Provide the (x, y) coordinate of the cell's center where the given text is located.  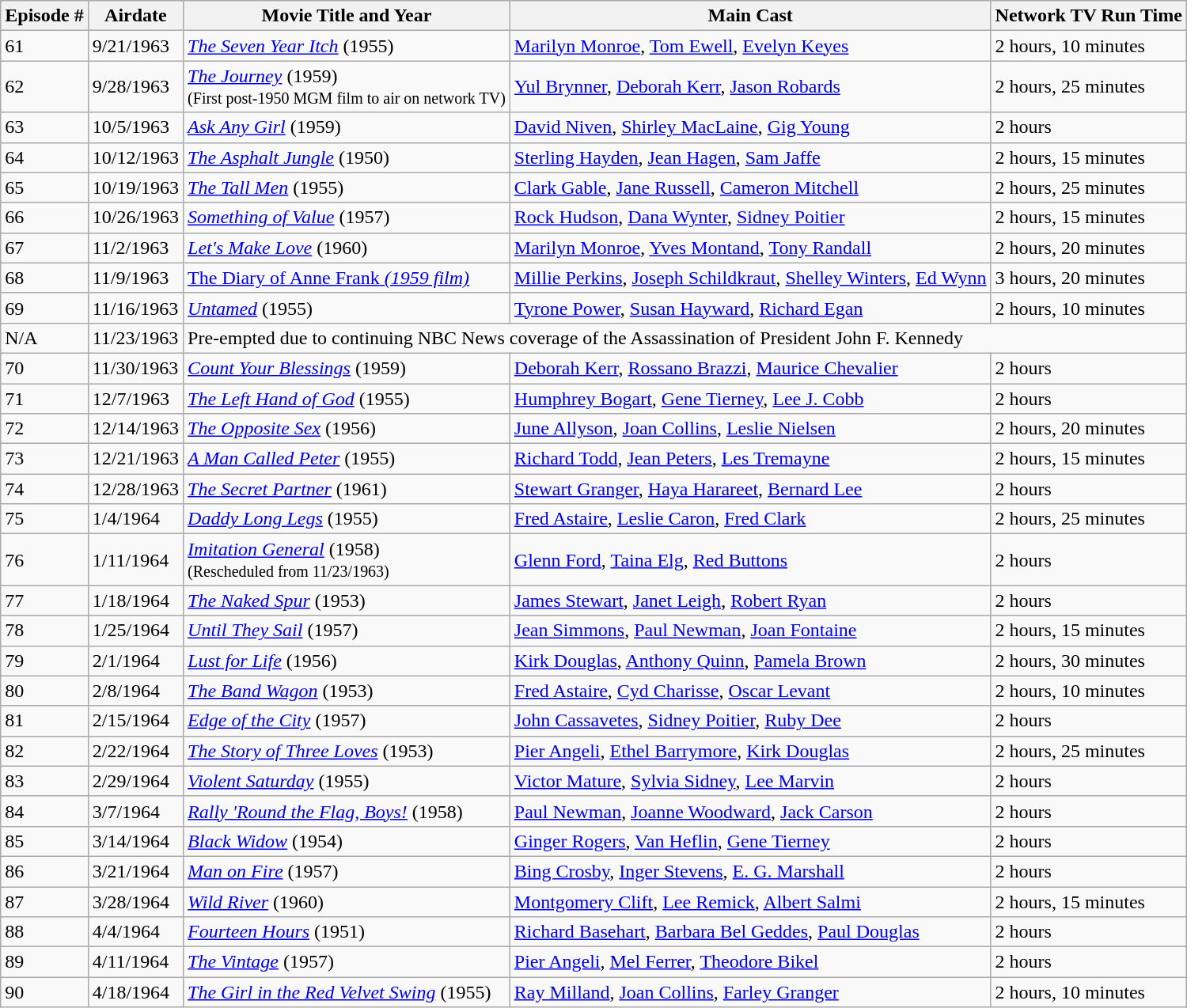
3/7/1964 (135, 811)
Ask Any Girl (1959) (347, 127)
11/23/1963 (135, 338)
73 (44, 459)
81 (44, 721)
The Asphalt Jungle (1950) (347, 157)
82 (44, 751)
Paul Newman, Joanne Woodward, Jack Carson (750, 811)
Richard Todd, Jean Peters, Les Tremayne (750, 459)
Deborah Kerr, Rossano Brazzi, Maurice Chevalier (750, 368)
Fred Astaire, Leslie Caron, Fred Clark (750, 519)
70 (44, 368)
June Allyson, Joan Collins, Leslie Nielsen (750, 429)
Airdate (135, 16)
Clark Gable, Jane Russell, Cameron Mitchell (750, 188)
4/18/1964 (135, 992)
Wild River (1960) (347, 901)
The Girl in the Red Velvet Swing (1955) (347, 992)
12/7/1963 (135, 398)
85 (44, 841)
The Diary of Anne Frank (1959 film) (347, 278)
Stewart Granger, Haya Harareet, Bernard Lee (750, 489)
A Man Called Peter (1955) (347, 459)
Episode # (44, 16)
Rally 'Round the Flag, Boys! (1958) (347, 811)
10/5/1963 (135, 127)
3 hours, 20 minutes (1089, 278)
4/4/1964 (135, 932)
10/12/1963 (135, 157)
12/21/1963 (135, 459)
Man on Fire (1957) (347, 871)
80 (44, 691)
Yul Brynner, Deborah Kerr, Jason Robards (750, 87)
The Naked Spur (1953) (347, 601)
63 (44, 127)
Until They Sail (1957) (347, 631)
Let's Make Love (1960) (347, 248)
10/26/1963 (135, 218)
David Niven, Shirley MacLaine, Gig Young (750, 127)
1/18/1964 (135, 601)
Humphrey Bogart, Gene Tierney, Lee J. Cobb (750, 398)
84 (44, 811)
65 (44, 188)
2/15/1964 (135, 721)
71 (44, 398)
75 (44, 519)
Movie Title and Year (347, 16)
Count Your Blessings (1959) (347, 368)
The Vintage (1957) (347, 962)
The Journey (1959)(First post-1950 MGM film to air on network TV) (347, 87)
The Band Wagon (1953) (347, 691)
Lust for Life (1956) (347, 661)
Imitation General (1958)(Rescheduled from 11/23/1963) (347, 560)
Marilyn Monroe, Yves Montand, Tony Randall (750, 248)
2/1/1964 (135, 661)
2/22/1964 (135, 751)
67 (44, 248)
Millie Perkins, Joseph Schildkraut, Shelley Winters, Ed Wynn (750, 278)
66 (44, 218)
John Cassavetes, Sidney Poitier, Ruby Dee (750, 721)
Jean Simmons, Paul Newman, Joan Fontaine (750, 631)
4/11/1964 (135, 962)
The Opposite Sex (1956) (347, 429)
74 (44, 489)
61 (44, 46)
10/19/1963 (135, 188)
72 (44, 429)
Marilyn Monroe, Tom Ewell, Evelyn Keyes (750, 46)
Pier Angeli, Mel Ferrer, Theodore Bikel (750, 962)
Pre-empted due to continuing NBC News coverage of the Assassination of President John F. Kennedy (685, 338)
3/14/1964 (135, 841)
Violent Saturday (1955) (347, 781)
Ray Milland, Joan Collins, Farley Granger (750, 992)
2/8/1964 (135, 691)
Network TV Run Time (1089, 16)
Bing Crosby, Inger Stevens, E. G. Marshall (750, 871)
68 (44, 278)
3/28/1964 (135, 901)
11/2/1963 (135, 248)
9/21/1963 (135, 46)
88 (44, 932)
The Story of Three Loves (1953) (347, 751)
1/4/1964 (135, 519)
N/A (44, 338)
90 (44, 992)
62 (44, 87)
James Stewart, Janet Leigh, Robert Ryan (750, 601)
2/29/1964 (135, 781)
Something of Value (1957) (347, 218)
Fred Astaire, Cyd Charisse, Oscar Levant (750, 691)
1/25/1964 (135, 631)
Main Cast (750, 16)
Richard Basehart, Barbara Bel Geddes, Paul Douglas (750, 932)
The Secret Partner (1961) (347, 489)
Glenn Ford, Taina Elg, Red Buttons (750, 560)
Kirk Douglas, Anthony Quinn, Pamela Brown (750, 661)
Black Widow (1954) (347, 841)
76 (44, 560)
89 (44, 962)
11/30/1963 (135, 368)
69 (44, 308)
11/16/1963 (135, 308)
The Seven Year Itch (1955) (347, 46)
Daddy Long Legs (1955) (347, 519)
86 (44, 871)
Montgomery Clift, Lee Remick, Albert Salmi (750, 901)
12/28/1963 (135, 489)
1/11/1964 (135, 560)
79 (44, 661)
Tyrone Power, Susan Hayward, Richard Egan (750, 308)
2 hours, 30 minutes (1089, 661)
Ginger Rogers, Van Heflin, Gene Tierney (750, 841)
The Left Hand of God (1955) (347, 398)
83 (44, 781)
87 (44, 901)
64 (44, 157)
77 (44, 601)
Rock Hudson, Dana Wynter, Sidney Poitier (750, 218)
The Tall Men (1955) (347, 188)
3/21/1964 (135, 871)
12/14/1963 (135, 429)
Victor Mature, Sylvia Sidney, Lee Marvin (750, 781)
Sterling Hayden, Jean Hagen, Sam Jaffe (750, 157)
Edge of the City (1957) (347, 721)
Untamed (1955) (347, 308)
Pier Angeli, Ethel Barrymore, Kirk Douglas (750, 751)
Fourteen Hours (1951) (347, 932)
9/28/1963 (135, 87)
11/9/1963 (135, 278)
78 (44, 631)
